Detect which cell encompasses the target text, then output its (x, y) center coordinate. 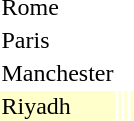
Paris (58, 40)
Manchester (58, 73)
Riyadh (58, 106)
